Extract the [X, Y] coordinate from the center of the cell holding the provided text.  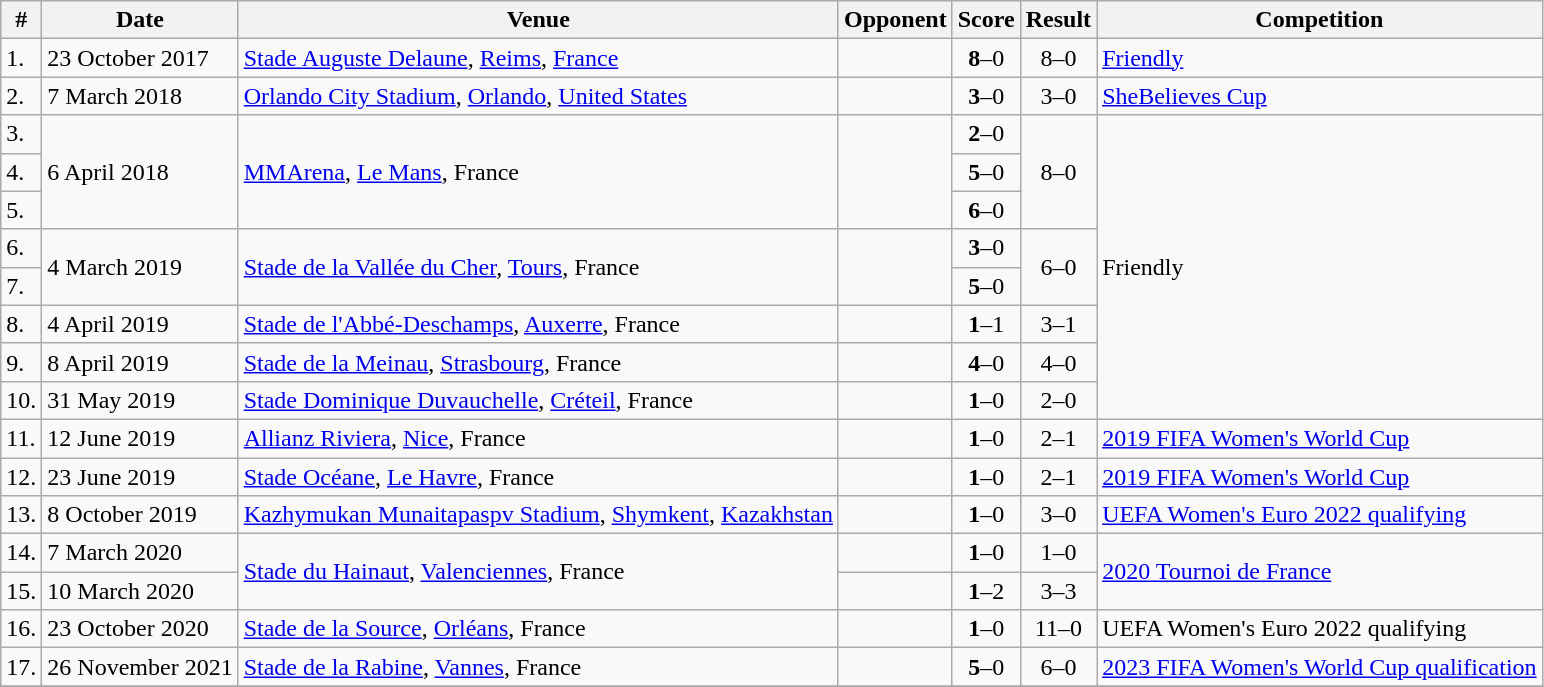
3–1 [1058, 324]
2. [22, 96]
2023 FIFA Women's World Cup qualification [1320, 667]
Stade de la Rabine, Vannes, France [538, 667]
31 May 2019 [140, 400]
# [22, 20]
4 March 2019 [140, 267]
Stade de la Meinau, Strasbourg, France [538, 362]
Allianz Riviera, Nice, France [538, 438]
1–2 [986, 591]
12 June 2019 [140, 438]
Stade Dominique Duvauchelle, Créteil, France [538, 400]
Kazhymukan Munaitapaspv Stadium, Shymkent, Kazakhstan [538, 515]
8 April 2019 [140, 362]
4 April 2019 [140, 324]
3–3 [1058, 591]
1–1 [986, 324]
Stade de la Vallée du Cher, Tours, France [538, 267]
13. [22, 515]
Opponent [895, 20]
16. [22, 629]
SheBelieves Cup [1320, 96]
Stade de l'Abbé-Deschamps, Auxerre, France [538, 324]
1. [22, 58]
14. [22, 553]
Venue [538, 20]
7 March 2018 [140, 96]
Orlando City Stadium, Orlando, United States [538, 96]
MMArena, Le Mans, France [538, 172]
Stade Océane, Le Havre, France [538, 477]
Stade Auguste Delaune, Reims, France [538, 58]
10. [22, 400]
11–0 [1058, 629]
Score [986, 20]
15. [22, 591]
26 November 2021 [140, 667]
7. [22, 286]
2020 Tournoi de France [1320, 572]
8. [22, 324]
Stade du Hainaut, Valenciennes, France [538, 572]
3. [22, 134]
5. [22, 210]
4. [22, 172]
12. [22, 477]
10 March 2020 [140, 591]
6 April 2018 [140, 172]
9. [22, 362]
23 October 2017 [140, 58]
Stade de la Source, Orléans, France [538, 629]
Competition [1320, 20]
23 June 2019 [140, 477]
Result [1058, 20]
Date [140, 20]
11. [22, 438]
8 October 2019 [140, 515]
23 October 2020 [140, 629]
17. [22, 667]
6. [22, 248]
7 March 2020 [140, 553]
